Return (X, Y) of the center of cell containing provided text 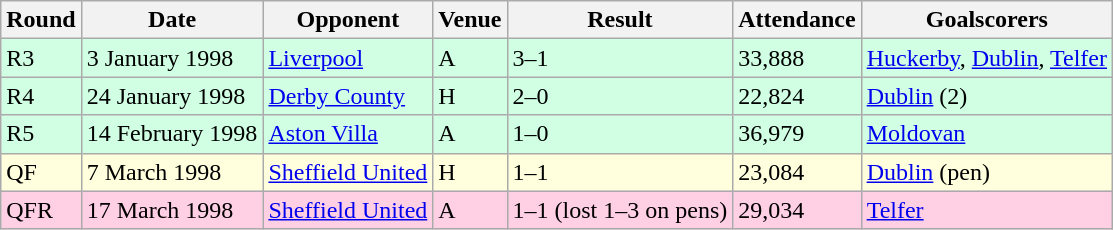
Date (172, 20)
Opponent (348, 20)
Attendance (797, 20)
29,034 (797, 210)
17 March 1998 (172, 210)
36,979 (797, 134)
Huckerby, Dublin, Telfer (986, 58)
R5 (41, 134)
3 January 1998 (172, 58)
Round (41, 20)
1–0 (620, 134)
R3 (41, 58)
Venue (470, 20)
14 February 1998 (172, 134)
QF (41, 172)
2–0 (620, 96)
7 March 1998 (172, 172)
Result (620, 20)
Moldovan (986, 134)
33,888 (797, 58)
Telfer (986, 210)
24 January 1998 (172, 96)
Liverpool (348, 58)
Aston Villa (348, 134)
23,084 (797, 172)
QFR (41, 210)
1–1 (620, 172)
Derby County (348, 96)
Dublin (2) (986, 96)
1–1 (lost 1–3 on pens) (620, 210)
Dublin (pen) (986, 172)
22,824 (797, 96)
3–1 (620, 58)
R4 (41, 96)
Goalscorers (986, 20)
